Return (X, Y) of the center of cell containing provided text 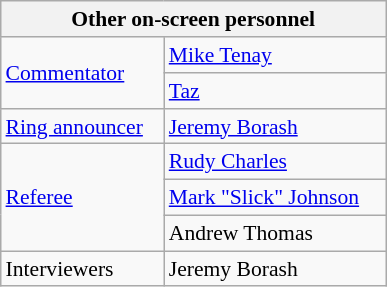
Referee (82, 198)
Taz (275, 91)
Other on-screen personnel (194, 19)
Mike Tenay (275, 55)
Ring announcer (82, 126)
Rudy Charles (275, 162)
Interviewers (82, 269)
Commentator (82, 72)
Mark "Slick" Johnson (275, 197)
Andrew Thomas (275, 233)
